Determine the (X, Y) coordinate at the center of the cell enclosing the given text.  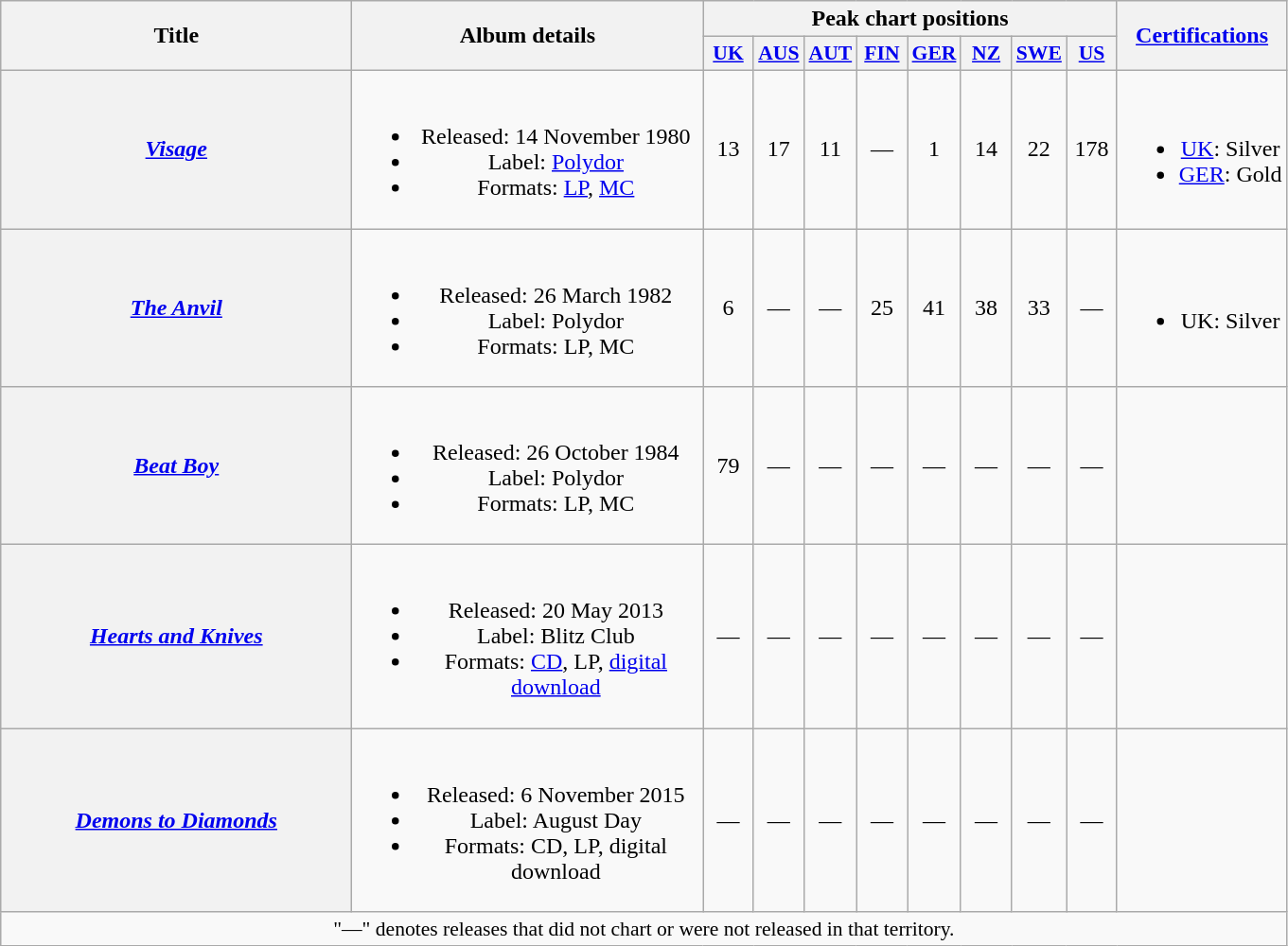
Released: 6 November 2015Label: August DayFormats: CD, LP, digital download (528, 820)
38 (986, 308)
GER (935, 54)
"—" denotes releases that did not chart or were not released in that territory. (644, 929)
6 (729, 308)
17 (778, 149)
Title (176, 36)
AUS (778, 54)
22 (1039, 149)
33 (1039, 308)
US (1092, 54)
Certifications (1202, 36)
NZ (986, 54)
UK: Silver (1202, 308)
Demons to Diamonds (176, 820)
Album details (528, 36)
Released: 14 November 1980Label: PolydorFormats: LP, MC (528, 149)
Released: 20 May 2013Label: Blitz ClubFormats: CD, LP, digital download (528, 637)
UK: SilverGER: Gold (1202, 149)
Visage (176, 149)
The Anvil (176, 308)
11 (831, 149)
SWE (1039, 54)
25 (882, 308)
41 (935, 308)
AUT (831, 54)
79 (729, 465)
1 (935, 149)
UK (729, 54)
Peak chart positions (910, 19)
13 (729, 149)
Beat Boy (176, 465)
178 (1092, 149)
Released: 26 October 1984Label: PolydorFormats: LP, MC (528, 465)
Hearts and Knives (176, 637)
14 (986, 149)
Released: 26 March 1982Label: PolydorFormats: LP, MC (528, 308)
FIN (882, 54)
